Scan for the cell matching the given text and deliver its (x, y) coordinate at center. 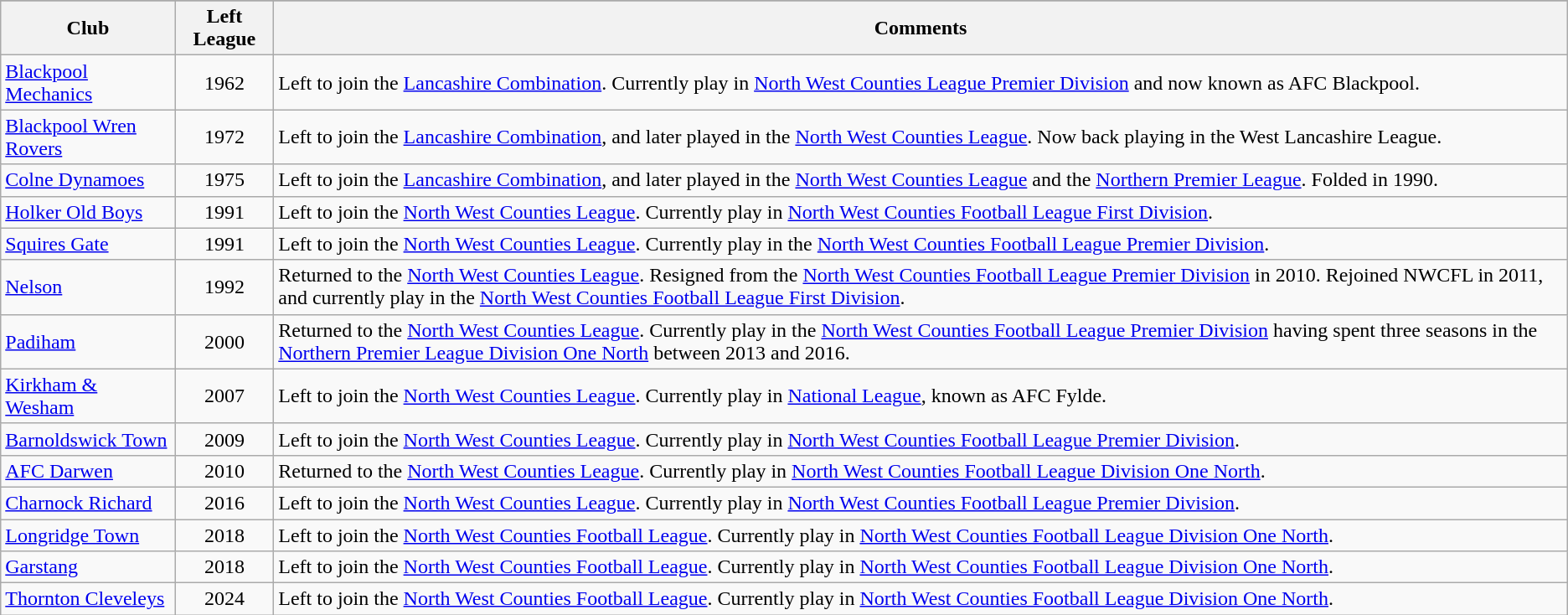
Left to join the North West Counties League. Currently play in the North West Counties Football League Premier Division. (921, 244)
Barnoldswick Town (88, 439)
Left to join the North West Counties League. Currently play in North West Counties Football League First Division. (921, 212)
Blackpool Mechanics (88, 82)
1992 (224, 287)
2010 (224, 471)
Garstang (88, 567)
1975 (224, 180)
Squires Gate (88, 244)
Padiham (88, 342)
Left League (224, 28)
Charnock Richard (88, 503)
Longridge Town (88, 535)
Left to join the North West Counties League. Currently play in National League, known as AFC Fylde. (921, 395)
2009 (224, 439)
Comments (921, 28)
Holker Old Boys (88, 212)
Left to join the Lancashire Combination. Currently play in North West Counties League Premier Division and now known as AFC Blackpool. (921, 82)
Nelson (88, 287)
AFC Darwen (88, 471)
Kirkham & Wesham (88, 395)
1972 (224, 137)
Club (88, 28)
2000 (224, 342)
Left to join the Lancashire Combination, and later played in the North West Counties League and the Northern Premier League. Folded in 1990. (921, 180)
2007 (224, 395)
Blackpool Wren Rovers (88, 137)
Colne Dynamoes (88, 180)
1962 (224, 82)
2024 (224, 599)
2016 (224, 503)
Left to join the Lancashire Combination, and later played in the North West Counties League. Now back playing in the West Lancashire League. (921, 137)
Returned to the North West Counties League. Currently play in North West Counties Football League Division One North. (921, 471)
Thornton Cleveleys (88, 599)
